Locate the cell with the specified text and output its [X, Y] center coordinate. 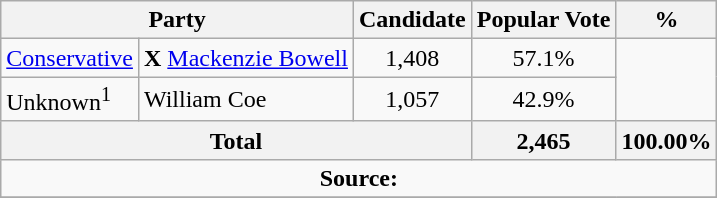
42.9% [544, 100]
1,408 [412, 58]
Conservative [70, 58]
2,465 [544, 140]
% [666, 20]
57.1% [544, 58]
Source: [359, 178]
1,057 [412, 100]
X Mackenzie Bowell [246, 58]
Total [236, 140]
Popular Vote [544, 20]
100.00% [666, 140]
William Coe [246, 100]
Candidate [412, 20]
Unknown1 [70, 100]
Party [178, 20]
